Search for the cell housing the specified text and yield its [X, Y] center coordinate. 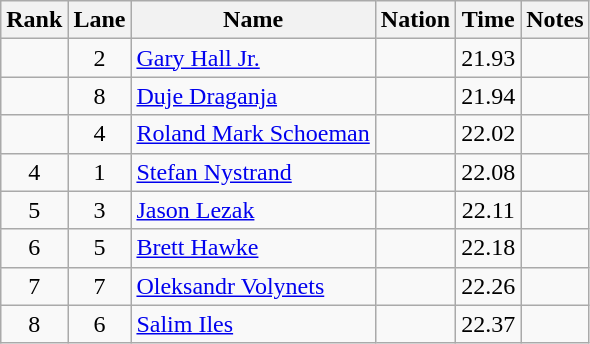
Gary Hall Jr. [253, 58]
21.93 [488, 58]
Rank [34, 20]
22.02 [488, 134]
Notes [555, 20]
Jason Lezak [253, 210]
Time [488, 20]
22.26 [488, 286]
Oleksandr Volynets [253, 286]
Salim Iles [253, 324]
Brett Hawke [253, 248]
Duje Draganja [253, 96]
2 [100, 58]
21.94 [488, 96]
Nation [415, 20]
Roland Mark Schoeman [253, 134]
22.08 [488, 172]
22.37 [488, 324]
1 [100, 172]
Name [253, 20]
Stefan Nystrand [253, 172]
Lane [100, 20]
22.11 [488, 210]
22.18 [488, 248]
3 [100, 210]
